Find where the given text appears and provide that cell's center as (X, Y) coordinate. 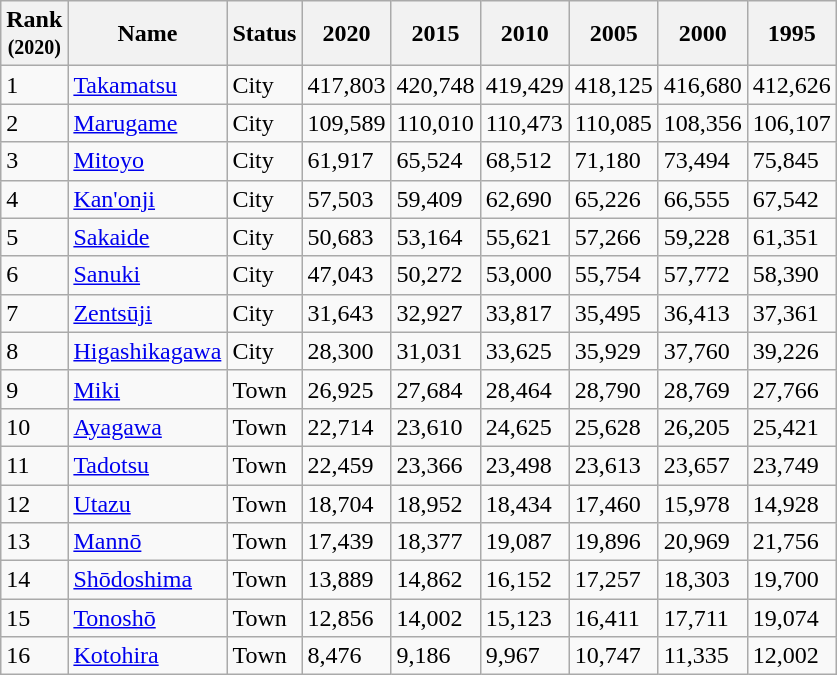
27,684 (436, 389)
62,690 (524, 199)
9 (34, 389)
58,390 (792, 275)
23,610 (436, 427)
Utazu (148, 503)
28,464 (524, 389)
66,555 (702, 199)
67,542 (792, 199)
Kan'onji (148, 199)
Kotohira (148, 656)
23,613 (614, 465)
50,272 (436, 275)
14,862 (436, 580)
28,790 (614, 389)
420,748 (436, 85)
110,473 (524, 123)
419,429 (524, 85)
Sakaide (148, 237)
23,498 (524, 465)
Marugame (148, 123)
23,657 (702, 465)
Tadotsu (148, 465)
50,683 (346, 237)
14,002 (436, 618)
Mannō (148, 542)
3 (34, 161)
6 (34, 275)
18,952 (436, 503)
23,749 (792, 465)
19,700 (792, 580)
10 (34, 427)
26,205 (702, 427)
61,351 (792, 237)
17,257 (614, 580)
Zentsūji (148, 313)
18,377 (436, 542)
10,747 (614, 656)
8 (34, 351)
24,625 (524, 427)
106,107 (792, 123)
25,421 (792, 427)
39,226 (792, 351)
20,969 (702, 542)
68,512 (524, 161)
36,413 (702, 313)
Takamatsu (148, 85)
57,503 (346, 199)
14,928 (792, 503)
12,002 (792, 656)
16 (34, 656)
418,125 (614, 85)
28,300 (346, 351)
71,180 (614, 161)
13,889 (346, 580)
59,228 (702, 237)
17,439 (346, 542)
2015 (436, 34)
65,524 (436, 161)
110,085 (614, 123)
2 (34, 123)
22,714 (346, 427)
35,495 (614, 313)
9,967 (524, 656)
59,409 (436, 199)
Name (148, 34)
Tonoshō (148, 618)
14 (34, 580)
33,625 (524, 351)
61,917 (346, 161)
22,459 (346, 465)
32,927 (436, 313)
15,978 (702, 503)
18,704 (346, 503)
15 (34, 618)
28,769 (702, 389)
7 (34, 313)
2000 (702, 34)
25,628 (614, 427)
Rank(2020) (34, 34)
16,411 (614, 618)
416,680 (702, 85)
55,754 (614, 275)
37,361 (792, 313)
11 (34, 465)
2020 (346, 34)
19,087 (524, 542)
412,626 (792, 85)
4 (34, 199)
109,589 (346, 123)
31,643 (346, 313)
18,434 (524, 503)
17,460 (614, 503)
65,226 (614, 199)
Sanuki (148, 275)
17,711 (702, 618)
2010 (524, 34)
417,803 (346, 85)
75,845 (792, 161)
12 (34, 503)
9,186 (436, 656)
57,772 (702, 275)
19,074 (792, 618)
2005 (614, 34)
19,896 (614, 542)
21,756 (792, 542)
Shōdoshima (148, 580)
12,856 (346, 618)
26,925 (346, 389)
13 (34, 542)
Higashikagawa (148, 351)
Miki (148, 389)
16,152 (524, 580)
8,476 (346, 656)
55,621 (524, 237)
Mitoyo (148, 161)
57,266 (614, 237)
18,303 (702, 580)
1995 (792, 34)
53,164 (436, 237)
11,335 (702, 656)
35,929 (614, 351)
53,000 (524, 275)
110,010 (436, 123)
33,817 (524, 313)
47,043 (346, 275)
37,760 (702, 351)
27,766 (792, 389)
Ayagawa (148, 427)
5 (34, 237)
108,356 (702, 123)
Status (264, 34)
1 (34, 85)
31,031 (436, 351)
15,123 (524, 618)
23,366 (436, 465)
73,494 (702, 161)
